Determine the (X, Y) coordinate at the center of the cell enclosing the given text.  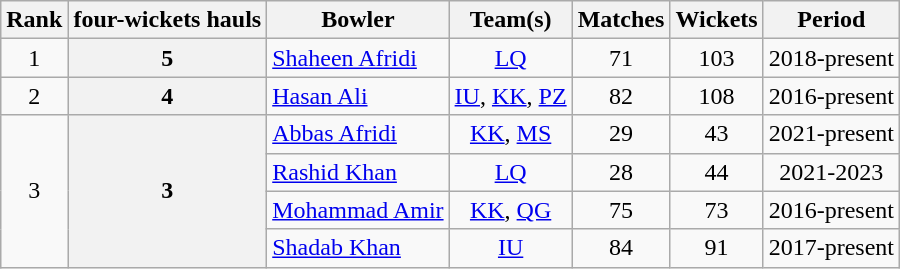
KK, MS (510, 134)
108 (716, 96)
Shadab Khan (358, 248)
82 (621, 96)
Rank (34, 20)
103 (716, 58)
75 (621, 210)
2018-present (831, 58)
44 (716, 172)
29 (621, 134)
4 (168, 96)
43 (716, 134)
KK, QG (510, 210)
Wickets (716, 20)
1 (34, 58)
IU, KK, PZ (510, 96)
Bowler (358, 20)
5 (168, 58)
Hasan Ali (358, 96)
four-wickets hauls (168, 20)
2021-2023 (831, 172)
28 (621, 172)
73 (716, 210)
84 (621, 248)
2021-present (831, 134)
Period (831, 20)
71 (621, 58)
Team(s) (510, 20)
Abbas Afridi (358, 134)
2017-present (831, 248)
Rashid Khan (358, 172)
IU (510, 248)
Mohammad Amir (358, 210)
91 (716, 248)
2 (34, 96)
Shaheen Afridi (358, 58)
Matches (621, 20)
